For the text-containing cell, return its midpoint in (x, y) coordinate format. 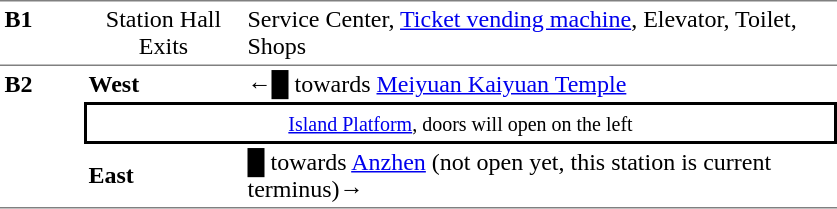
Service Center, Ticket vending machine, Elevator, Toilet, Shops (540, 33)
Station HallExits (164, 33)
East (164, 176)
B2 (42, 137)
←█ towards Meiyuan Kaiyuan Temple (540, 84)
West (164, 84)
B1 (42, 33)
Island Platform, doors will open on the left (460, 123)
█ towards Anzhen (not open yet, this station is current terminus)→ (540, 176)
